Return the [x, y] coordinate for the center point of the cell that contains the specified text.  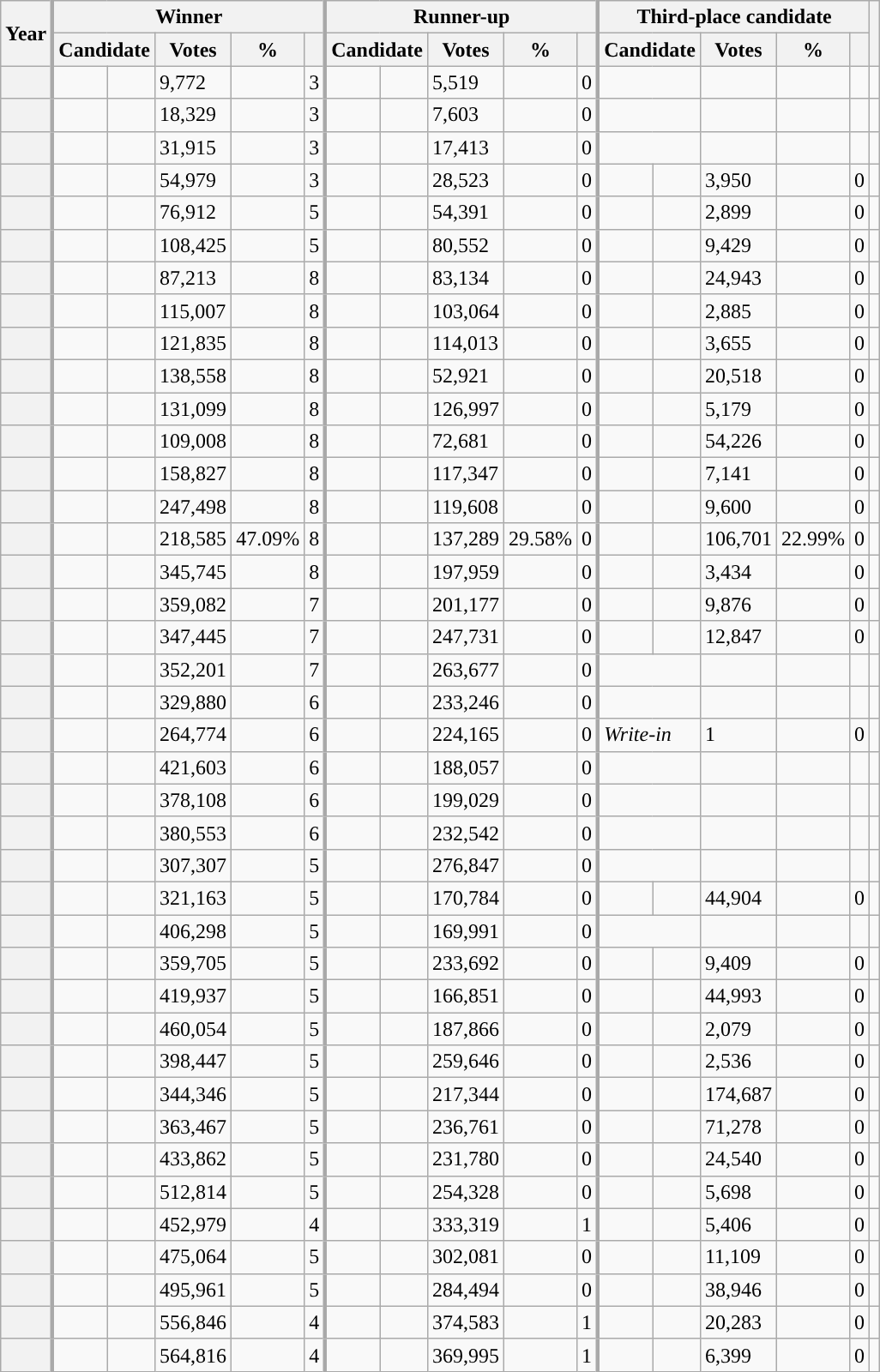
359,082 [194, 605]
233,246 [465, 702]
174,687 [738, 1094]
7,603 [465, 115]
284,494 [465, 1290]
29.58% [540, 539]
475,064 [194, 1257]
38,946 [738, 1290]
6,399 [738, 1355]
2,536 [738, 1062]
18,329 [194, 115]
138,558 [194, 376]
137,289 [465, 539]
22.99% [813, 539]
9,600 [738, 507]
3,434 [738, 572]
12,847 [738, 637]
406,298 [194, 930]
54,979 [194, 180]
80,552 [465, 245]
224,165 [465, 735]
114,013 [465, 343]
20,283 [738, 1322]
232,542 [465, 833]
71,278 [738, 1127]
83,134 [465, 278]
Third-place candidate [733, 17]
359,705 [194, 964]
2,899 [738, 213]
564,816 [194, 1355]
44,904 [738, 898]
108,425 [194, 245]
259,646 [465, 1062]
31,915 [194, 147]
236,761 [465, 1127]
5,698 [738, 1192]
Write-in [648, 735]
264,774 [194, 735]
307,307 [194, 865]
217,344 [465, 1094]
9,409 [738, 964]
87,213 [194, 278]
2,079 [738, 1029]
28,523 [465, 180]
199,029 [465, 800]
460,054 [194, 1029]
169,991 [465, 930]
117,347 [465, 474]
302,081 [465, 1257]
345,745 [194, 572]
106,701 [738, 539]
419,937 [194, 996]
Year [27, 33]
187,866 [465, 1029]
398,447 [194, 1062]
218,585 [194, 539]
7,141 [738, 474]
170,784 [465, 898]
247,731 [465, 637]
9,772 [194, 82]
9,429 [738, 245]
44,993 [738, 996]
47.09% [268, 539]
421,603 [194, 767]
131,099 [194, 409]
103,064 [465, 310]
5,179 [738, 409]
5,406 [738, 1225]
374,583 [465, 1322]
352,201 [194, 670]
3,950 [738, 180]
276,847 [465, 865]
24,540 [738, 1159]
378,108 [194, 800]
76,912 [194, 213]
24,943 [738, 278]
369,995 [465, 1355]
333,319 [465, 1225]
197,959 [465, 572]
344,346 [194, 1094]
115,007 [194, 310]
54,226 [738, 442]
452,979 [194, 1225]
17,413 [465, 147]
109,008 [194, 442]
433,862 [194, 1159]
363,467 [194, 1127]
347,445 [194, 637]
263,677 [465, 670]
54,391 [465, 213]
Winner [189, 17]
380,553 [194, 833]
321,163 [194, 898]
231,780 [465, 1159]
556,846 [194, 1322]
158,827 [194, 474]
329,880 [194, 702]
495,961 [194, 1290]
52,921 [465, 376]
201,177 [465, 605]
9,876 [738, 605]
11,109 [738, 1257]
512,814 [194, 1192]
72,681 [465, 442]
233,692 [465, 964]
254,328 [465, 1192]
121,835 [194, 343]
2,885 [738, 310]
20,518 [738, 376]
126,997 [465, 409]
188,057 [465, 767]
166,851 [465, 996]
247,498 [194, 507]
3,655 [738, 343]
5,519 [465, 82]
Runner-up [461, 17]
119,608 [465, 507]
